Scan for the cell matching the given text and deliver its [x, y] coordinate at center. 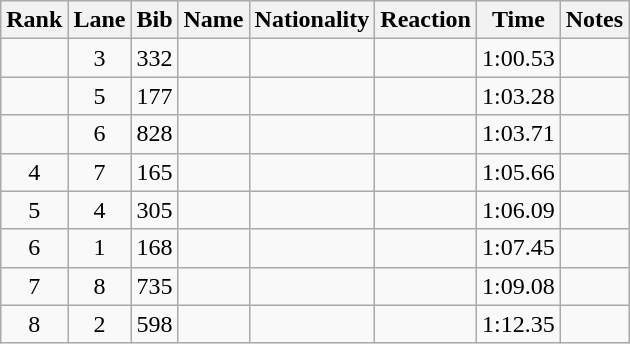
735 [154, 286]
1:03.28 [519, 96]
332 [154, 58]
1 [100, 248]
1:12.35 [519, 324]
1:05.66 [519, 172]
Notes [594, 20]
2 [100, 324]
3 [100, 58]
1:03.71 [519, 134]
1:06.09 [519, 210]
165 [154, 172]
168 [154, 248]
305 [154, 210]
Time [519, 20]
1:09.08 [519, 286]
Rank [34, 20]
Lane [100, 20]
177 [154, 96]
Nationality [312, 20]
Name [214, 20]
Bib [154, 20]
598 [154, 324]
1:07.45 [519, 248]
Reaction [426, 20]
828 [154, 134]
1:00.53 [519, 58]
